Scan for the cell matching the given text and deliver its (x, y) coordinate at center. 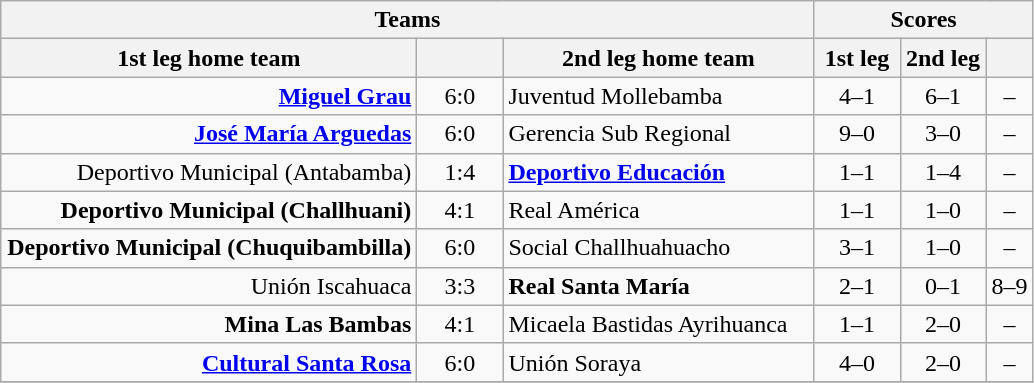
Mina Las Bambas (209, 324)
Unión Iscahuaca (209, 286)
Scores (924, 20)
2nd leg (943, 58)
Teams (408, 20)
3–0 (943, 134)
2–1 (857, 286)
Deportivo Municipal (Challhuani) (209, 210)
6–1 (943, 96)
Unión Soraya (658, 362)
Deportivo Municipal (Chuquibambilla) (209, 248)
Deportivo Educación (658, 172)
1st leg (857, 58)
Cultural Santa Rosa (209, 362)
Micaela Bastidas Ayrihuanca (658, 324)
4–1 (857, 96)
0–1 (943, 286)
3–1 (857, 248)
José María Arguedas (209, 134)
3:3 (460, 286)
8–9 (1010, 286)
1:4 (460, 172)
Deportivo Municipal (Antabamba) (209, 172)
9–0 (857, 134)
1st leg home team (209, 58)
Gerencia Sub Regional (658, 134)
Juventud Mollebamba (658, 96)
4–0 (857, 362)
Real Santa María (658, 286)
Real América (658, 210)
1–4 (943, 172)
Social Challhuahuacho (658, 248)
Miguel Grau (209, 96)
2nd leg home team (658, 58)
